Identify which cell holds the provided text, then report its [x, y] central coordinate. 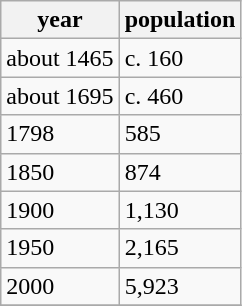
1850 [60, 172]
1950 [60, 248]
c. 460 [180, 96]
5,923 [180, 286]
population [180, 20]
about 1695 [60, 96]
1900 [60, 210]
1,130 [180, 210]
c. 160 [180, 58]
874 [180, 172]
2,165 [180, 248]
1798 [60, 134]
585 [180, 134]
2000 [60, 286]
about 1465 [60, 58]
year [60, 20]
